Find where the given text appears and provide that cell's center as [X, Y] coordinate. 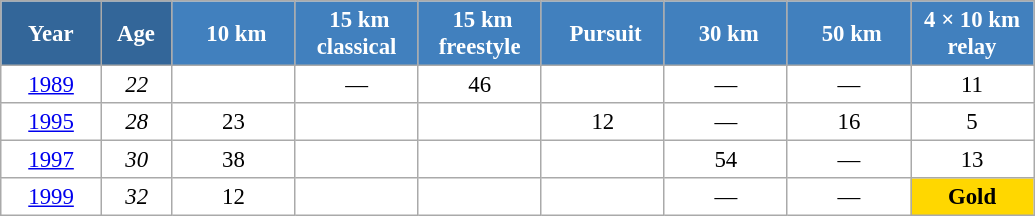
15 km classical [356, 34]
10 km [234, 34]
13 [972, 160]
30 km [726, 34]
32 [136, 197]
15 km freestyle [480, 34]
28 [136, 122]
Pursuit [602, 34]
1999 [52, 197]
38 [234, 160]
1989 [52, 85]
Year [52, 34]
23 [234, 122]
50 km [848, 34]
1997 [52, 160]
30 [136, 160]
4 × 10 km relay [972, 34]
Gold [972, 197]
11 [972, 85]
5 [972, 122]
46 [480, 85]
22 [136, 85]
1995 [52, 122]
16 [848, 122]
Age [136, 34]
54 [726, 160]
